Pinpoint the cell where the given text exists, returning its [X, Y] midpoint coordinate. 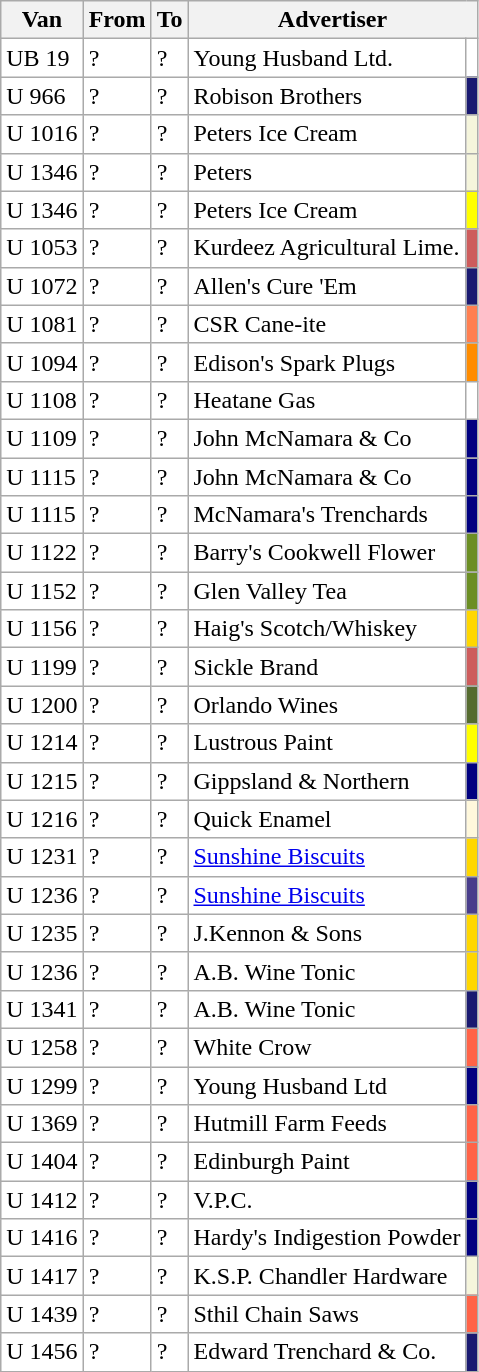
Orlando Wines [327, 705]
U 1417 [42, 1276]
U 1199 [42, 667]
CSR Cane-ite [327, 324]
U 1156 [42, 629]
Glen Valley Tea [327, 591]
McNamara's Trenchards [327, 515]
Peters [327, 172]
Heatane Gas [327, 400]
U 1200 [42, 705]
Sthil Chain Saws [327, 1314]
U 1016 [42, 134]
U 1072 [42, 286]
Lustrous Paint [327, 743]
Robison Brothers [327, 96]
K.S.P. Chandler Hardware [327, 1276]
U 1416 [42, 1238]
Haig's Scotch/Whiskey [327, 629]
Hardy's Indigestion Powder [327, 1238]
U 966 [42, 96]
U 1053 [42, 248]
Edison's Spark Plugs [327, 362]
Edward Trenchard & Co. [327, 1352]
U 1235 [42, 933]
U 1258 [42, 1047]
Advertiser [332, 20]
U 1094 [42, 362]
Barry's Cookwell Flower [327, 553]
Gippsland & Northern [327, 781]
V.P.C. [327, 1200]
Van [42, 20]
U 1369 [42, 1124]
To [170, 20]
From [117, 20]
U 1215 [42, 781]
U 1109 [42, 438]
UB 19 [42, 58]
Sickle Brand [327, 667]
White Crow [327, 1047]
J.Kennon & Sons [327, 933]
Allen's Cure 'Em [327, 286]
U 1108 [42, 400]
U 1152 [42, 591]
U 1341 [42, 1009]
Young Husband Ltd. [327, 58]
U 1231 [42, 857]
U 1216 [42, 819]
U 1299 [42, 1085]
U 1439 [42, 1314]
U 1214 [42, 743]
U 1404 [42, 1162]
U 1081 [42, 324]
U 1456 [42, 1352]
Edinburgh Paint [327, 1162]
U 1412 [42, 1200]
Hutmill Farm Feeds [327, 1124]
Kurdeez Agricultural Lime. [327, 248]
Quick Enamel [327, 819]
Young Husband Ltd [327, 1085]
U 1122 [42, 553]
